Determine the (X, Y) coordinate at the center of the cell enclosing the given text.  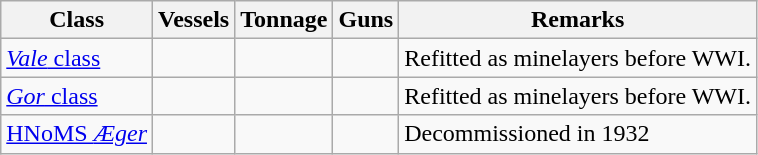
Vale class (77, 58)
Vessels (194, 20)
Class (77, 20)
Decommissioned in 1932 (578, 134)
Tonnage (284, 20)
Remarks (578, 20)
HNoMS Æger (77, 134)
Guns (366, 20)
Gor class (77, 96)
